Find where the given text appears and provide that cell's center as (x, y) coordinate. 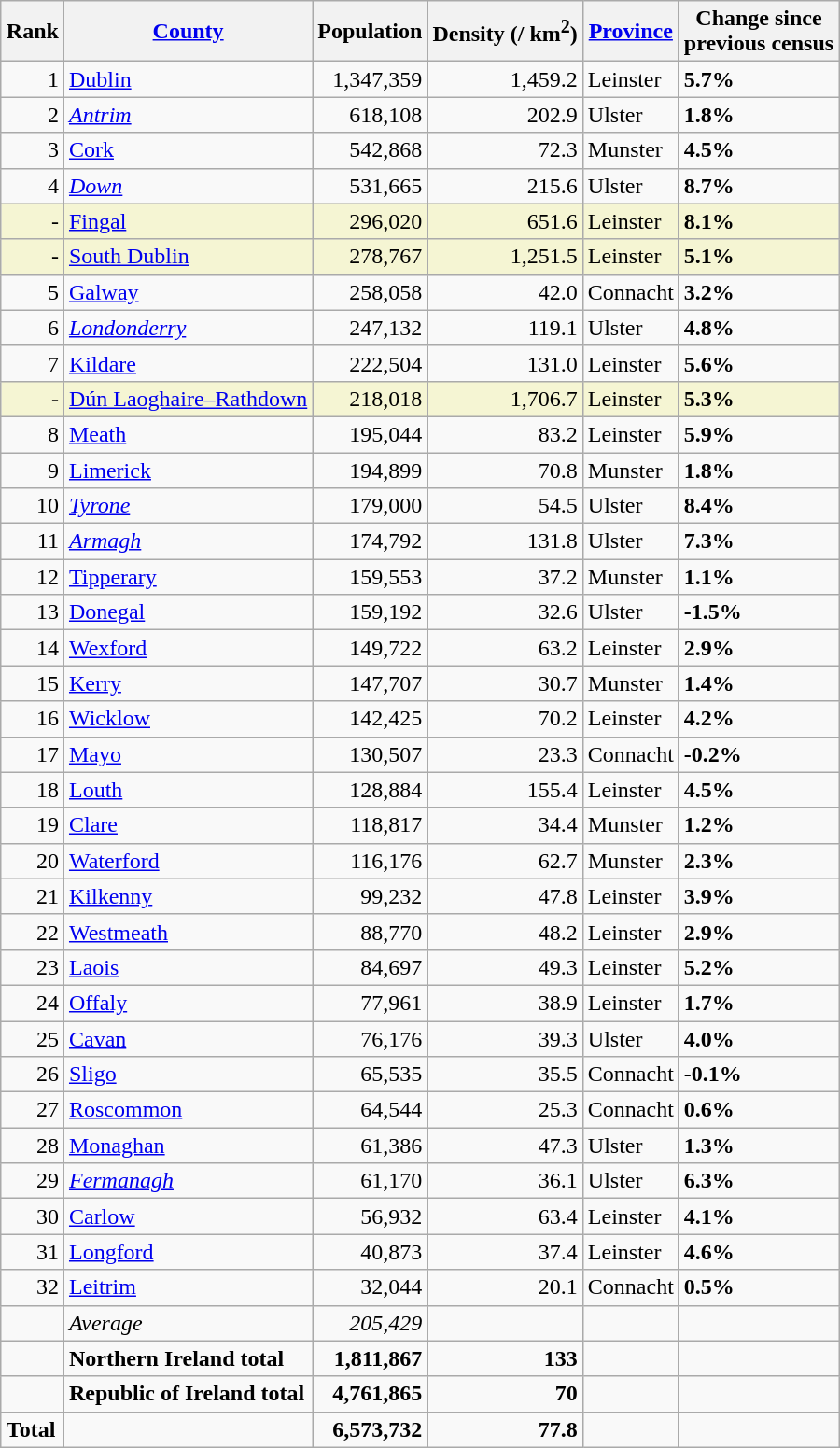
Tipperary (188, 577)
Northern Ireland total (188, 1358)
-0.1% (758, 1075)
6.3% (758, 1181)
70 (505, 1394)
8 (32, 434)
14 (32, 648)
11 (32, 541)
149,722 (370, 648)
18 (32, 790)
77.8 (505, 1429)
23 (32, 967)
Leitrim (188, 1287)
65,535 (370, 1075)
3 (32, 150)
4,761,865 (370, 1394)
1.4% (758, 683)
Cork (188, 150)
61,170 (370, 1181)
174,792 (370, 541)
Rank (32, 32)
Density (/ km2) (505, 32)
130,507 (370, 754)
Fermanagh (188, 1181)
Clare (188, 825)
72.3 (505, 150)
Monaghan (188, 1146)
28 (32, 1146)
4.6% (758, 1252)
25.3 (505, 1110)
Dún Laoghaire–Rathdown (188, 399)
Laois (188, 967)
Galway (188, 292)
Cavan (188, 1039)
1,251.5 (505, 257)
20 (32, 861)
5.1% (758, 257)
4 (32, 186)
5.9% (758, 434)
36.1 (505, 1181)
54.5 (505, 506)
531,665 (370, 186)
12 (32, 577)
Wexford (188, 648)
99,232 (370, 896)
34.4 (505, 825)
77,961 (370, 1003)
13 (32, 612)
258,058 (370, 292)
63.4 (505, 1216)
6 (32, 328)
61,386 (370, 1146)
21 (32, 896)
27 (32, 1110)
31 (32, 1252)
8.7% (758, 186)
142,425 (370, 719)
542,868 (370, 150)
37.2 (505, 577)
1.1% (758, 577)
3.2% (758, 292)
Meath (188, 434)
131.0 (505, 363)
651.6 (505, 221)
24 (32, 1003)
Antrim (188, 115)
Kildare (188, 363)
1.7% (758, 1003)
159,553 (370, 577)
Armagh (188, 541)
1,811,867 (370, 1358)
4.8% (758, 328)
7.3% (758, 541)
Wicklow (188, 719)
County (188, 32)
1,706.7 (505, 399)
Province (631, 32)
22 (32, 932)
Change since previous census (758, 32)
63.2 (505, 648)
19 (32, 825)
-1.5% (758, 612)
8.4% (758, 506)
128,884 (370, 790)
195,044 (370, 434)
49.3 (505, 967)
Population (370, 32)
17 (32, 754)
159,192 (370, 612)
25 (32, 1039)
4.0% (758, 1039)
5.6% (758, 363)
32.6 (505, 612)
Limerick (188, 470)
26 (32, 1075)
56,932 (370, 1216)
131.8 (505, 541)
Westmeath (188, 932)
0.6% (758, 1110)
Kilkenny (188, 896)
Carlow (188, 1216)
Tyrone (188, 506)
Waterford (188, 861)
3.9% (758, 896)
119.1 (505, 328)
0.5% (758, 1287)
47.8 (505, 896)
35.5 (505, 1075)
4.2% (758, 719)
Average (188, 1323)
222,504 (370, 363)
-0.2% (758, 754)
205,429 (370, 1323)
62.7 (505, 861)
2 (32, 115)
32 (32, 1287)
Dublin (188, 79)
Donegal (188, 612)
84,697 (370, 967)
38.9 (505, 1003)
9 (32, 470)
48.2 (505, 932)
29 (32, 1181)
30 (32, 1216)
5 (32, 292)
147,707 (370, 683)
155.4 (505, 790)
Kerry (188, 683)
7 (32, 363)
133 (505, 1358)
5.3% (758, 399)
4.1% (758, 1216)
76,176 (370, 1039)
23.3 (505, 754)
Roscommon (188, 1110)
202.9 (505, 115)
Longford (188, 1252)
278,767 (370, 257)
64,544 (370, 1110)
1.3% (758, 1146)
6,573,732 (370, 1429)
20.1 (505, 1287)
5.2% (758, 967)
1.2% (758, 825)
Republic of Ireland total (188, 1394)
10 (32, 506)
16 (32, 719)
15 (32, 683)
70.8 (505, 470)
South Dublin (188, 257)
2.3% (758, 861)
1,347,359 (370, 79)
40,873 (370, 1252)
Londonderry (188, 328)
296,020 (370, 221)
Offaly (188, 1003)
70.2 (505, 719)
Fingal (188, 221)
179,000 (370, 506)
Sligo (188, 1075)
618,108 (370, 115)
118,817 (370, 825)
5.7% (758, 79)
1 (32, 79)
Total (32, 1429)
218,018 (370, 399)
215.6 (505, 186)
32,044 (370, 1287)
8.1% (758, 221)
37.4 (505, 1252)
247,132 (370, 328)
194,899 (370, 470)
Louth (188, 790)
Down (188, 186)
Mayo (188, 754)
1,459.2 (505, 79)
42.0 (505, 292)
30.7 (505, 683)
39.3 (505, 1039)
88,770 (370, 932)
116,176 (370, 861)
47.3 (505, 1146)
83.2 (505, 434)
